Identify which cell holds the provided text, then report its [X, Y] central coordinate. 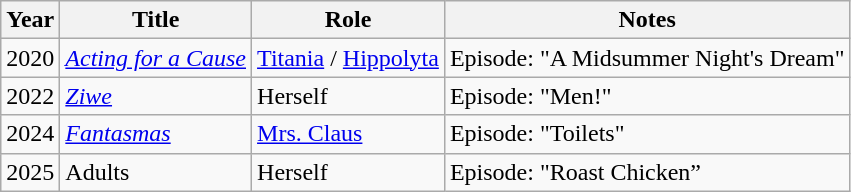
Role [348, 20]
Notes [647, 20]
Year [30, 20]
Episode: "A Midsummer Night's Dream" [647, 58]
Episode: "Toilets" [647, 134]
Titania / Hippolyta [348, 58]
Fantasmas [156, 134]
2022 [30, 96]
2020 [30, 58]
Episode: "Men!" [647, 96]
2025 [30, 172]
Adults [156, 172]
Ziwe [156, 96]
Title [156, 20]
2024 [30, 134]
Acting for a Cause [156, 58]
Episode: "Roast Chicken” [647, 172]
Mrs. Claus [348, 134]
